Scan for the cell matching the given text and deliver its [X, Y] coordinate at center. 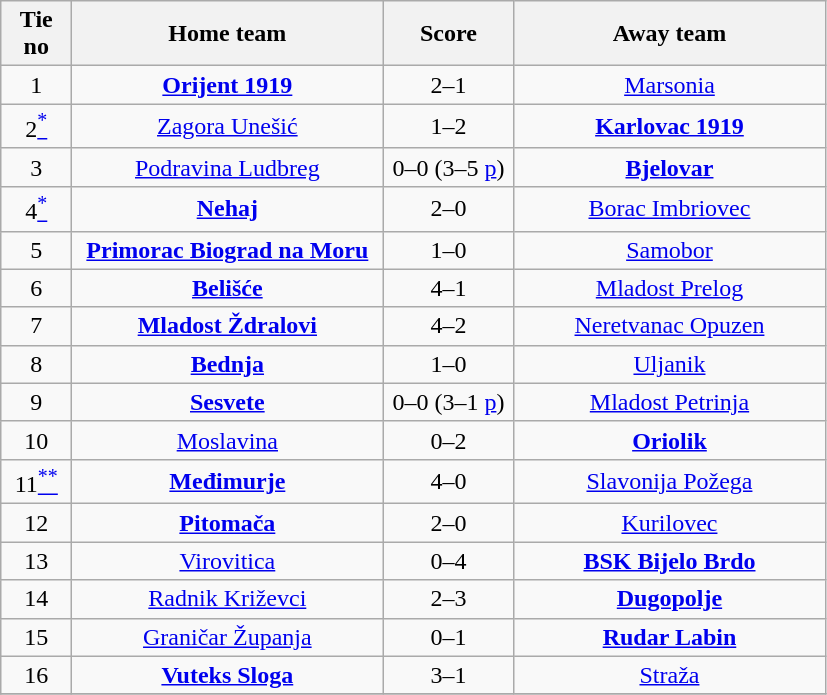
Radnik Križevci [228, 599]
4* [36, 208]
Primorac Biograd na Moru [228, 250]
3–1 [448, 675]
5 [36, 250]
4–0 [448, 482]
10 [36, 440]
Vuteks Sloga [228, 675]
12 [36, 523]
Bednja [228, 364]
6 [36, 288]
2–3 [448, 599]
7 [36, 326]
0–1 [448, 637]
Bjelovar [670, 167]
Karlovac 1919 [670, 126]
Mladost Petrinja [670, 402]
Orijent 1919 [228, 85]
Neretvanac Opuzen [670, 326]
Mladost Ždralovi [228, 326]
Zagora Unešić [228, 126]
0–0 (3–5 p) [448, 167]
Samobor [670, 250]
Virovitica [228, 561]
Uljanik [670, 364]
4–1 [448, 288]
Kurilovec [670, 523]
Podravina Ludbreg [228, 167]
Nehaj [228, 208]
BSK Bijelo Brdo [670, 561]
0–0 (3–1 p) [448, 402]
Marsonia [670, 85]
Rudar Labin [670, 637]
9 [36, 402]
8 [36, 364]
0–2 [448, 440]
3 [36, 167]
Slavonija Požega [670, 482]
Straža [670, 675]
4–2 [448, 326]
Dugopolje [670, 599]
2–1 [448, 85]
16 [36, 675]
0–4 [448, 561]
Sesvete [228, 402]
15 [36, 637]
14 [36, 599]
Moslavina [228, 440]
Oriolik [670, 440]
Away team [670, 34]
Borac Imbriovec [670, 208]
1 [36, 85]
Međimurje [228, 482]
Tie no [36, 34]
13 [36, 561]
1–2 [448, 126]
Belišće [228, 288]
Graničar Županja [228, 637]
Home team [228, 34]
Score [448, 34]
2* [36, 126]
Pitomača [228, 523]
Mladost Prelog [670, 288]
11** [36, 482]
